Output the (x, y) coordinate of the center of the cell containing the given text.  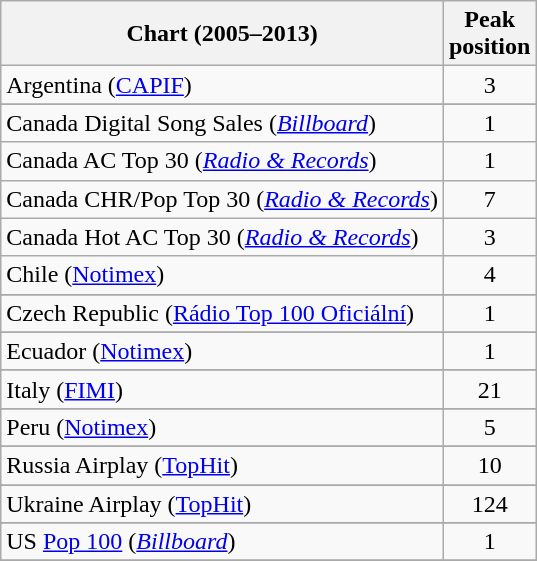
Russia Airplay (TopHit) (222, 465)
US Pop 100 (Billboard) (222, 542)
Canada AC Top 30 (Radio & Records) (222, 161)
124 (489, 503)
Canada CHR/Pop Top 30 (Radio & Records) (222, 199)
10 (489, 465)
Argentina (CAPIF) (222, 85)
5 (489, 427)
Chart (2005–2013) (222, 34)
Canada Hot AC Top 30 (Radio & Records) (222, 237)
Czech Republic (Rádio Top 100 Oficiální) (222, 313)
Ecuador (Notimex) (222, 351)
Chile (Notimex) (222, 275)
4 (489, 275)
21 (489, 389)
Canada Digital Song Sales (Billboard) (222, 123)
Ukraine Airplay (TopHit) (222, 503)
Peakposition (489, 34)
7 (489, 199)
Italy (FIMI) (222, 389)
Peru (Notimex) (222, 427)
